Find where the given text appears and provide that cell's center as (x, y) coordinate. 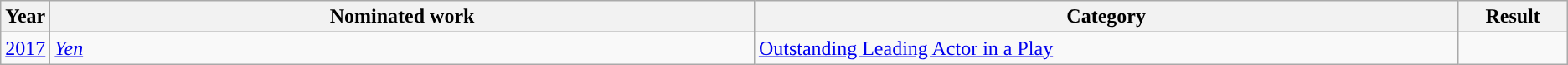
Result (1513, 17)
2017 (25, 48)
Category (1106, 17)
Yen (402, 48)
Year (25, 17)
Outstanding Leading Actor in a Play (1106, 48)
Nominated work (402, 17)
